Capture the cell that displays the provided text and extract its (X, Y) central coordinate. 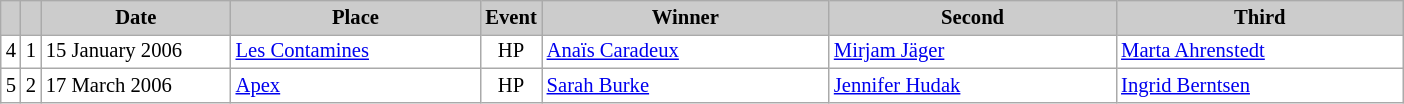
Second (972, 17)
Ingrid Berntsen (1260, 85)
Marta Ahrenstedt (1260, 51)
Date (136, 17)
Third (1260, 17)
1 (31, 51)
Sarah Burke (686, 85)
17 March 2006 (136, 85)
4 (11, 51)
Event (510, 17)
Les Contamines (356, 51)
2 (31, 85)
5 (11, 85)
Anaïs Caradeux (686, 51)
Mirjam Jäger (972, 51)
Apex (356, 85)
Winner (686, 17)
Place (356, 17)
Jennifer Hudak (972, 85)
15 January 2006 (136, 51)
